Capture the cell that displays the provided text and extract its (X, Y) central coordinate. 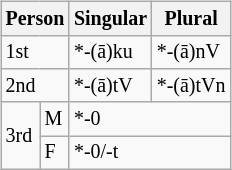
2nd (35, 86)
*-(ā)tV (110, 86)
F (54, 152)
*-(ā)ku (110, 52)
*-(ā)tVn (191, 86)
Person (35, 18)
1st (35, 52)
Plural (191, 18)
3rd (20, 136)
*-(ā)nV (191, 52)
Singular (110, 18)
*-0/-t (150, 152)
*-0 (150, 118)
M (54, 118)
